Return [x, y] of the center of cell containing provided text 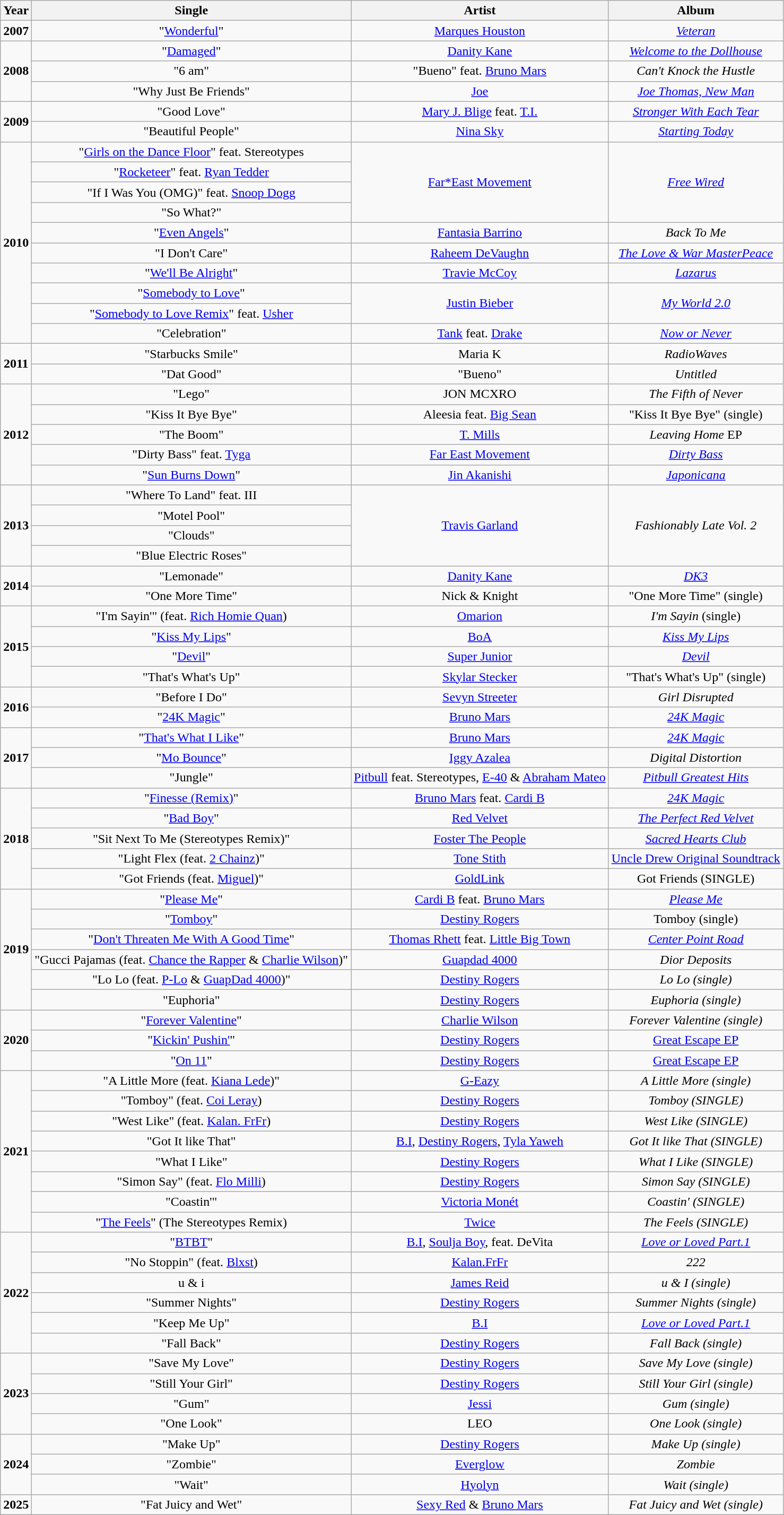
Far East Movement [480, 455]
Save My Love (single) [696, 1363]
"Zombie" [191, 1464]
"Forever Valentine" [191, 1020]
"Somebody to Love" [191, 293]
The Fifth of Never [696, 394]
G-Eazy [480, 1081]
One Look (single) [696, 1424]
Marques Houston [480, 31]
Lazarus [696, 273]
Pitbull feat. Stereotypes, E-40 & Abraham Mateo [480, 778]
2020 [16, 1040]
"Why Just Be Friends" [191, 91]
Devil [696, 657]
Starting Today [696, 132]
Pitbull Greatest Hits [696, 778]
B.I, Destiny Rogers, Tyla Yaweh [480, 1141]
The Perfect Red Velvet [696, 818]
"Light Flex (feat. 2 Chainz)" [191, 858]
Fantasia Barrino [480, 232]
Iggy Azalea [480, 757]
"Mo Bounce" [191, 757]
Far*East Movement [480, 182]
A Little More (single) [696, 1081]
Cardi B feat. Bruno Mars [480, 899]
Girl Disrupted [696, 697]
2019 [16, 950]
"Lemonade" [191, 576]
Red Velvet [480, 818]
"That's What's Up" [191, 677]
"The Boom" [191, 434]
2011 [16, 364]
Thomas Rhett feat. Little Big Town [480, 939]
Now or Never [696, 334]
"Bueno" [480, 374]
Leaving Home EP [696, 434]
"Jungle" [191, 778]
Lo Lo (single) [696, 980]
"One More Time" [191, 596]
"Starbucks Smile" [191, 354]
Joe [480, 91]
Veteran [696, 31]
"Beautiful People" [191, 132]
RadioWaves [696, 354]
Album [696, 11]
222 [696, 1262]
"Gucci Pajamas (feat. Chance the Rapper & Charlie Wilson)" [191, 960]
"On 11" [191, 1060]
"Dat Good" [191, 374]
"Save My Love" [191, 1363]
Travis Garland [480, 525]
2016 [16, 707]
Raheem DeVaughn [480, 253]
"Wonderful" [191, 31]
The Love & War MasterPeace [696, 253]
B.I [480, 1323]
Zombie [696, 1464]
"If I Was You (OMG)" feat. Snoop Dogg [191, 192]
u & i [191, 1283]
Welcome to the Dollhouse [696, 51]
"I'm Sayin'" (feat. Rich Homie Quan) [191, 616]
"Kickin' Pushin'" [191, 1040]
Hyolyn [480, 1484]
"24K Magic" [191, 717]
Stronger With Each Tear [696, 111]
Twice [480, 1222]
"Damaged" [191, 51]
Kiss My Lips [696, 637]
West Like (SINGLE) [696, 1121]
"West Like" (feat. Kalan. FrFr) [191, 1121]
"Still Your Girl" [191, 1383]
Can't Knock the Hustle [696, 71]
"Euphoria" [191, 1000]
T. Mills [480, 434]
"Tomboy" [191, 919]
BoA [480, 637]
Victoria Monét [480, 1201]
Got Friends (SINGLE) [696, 878]
"Fall Back" [191, 1343]
Simon Say (SINGLE) [696, 1181]
Center Point Road [696, 939]
"Girls on the Dance Floor" feat. Stereotypes [191, 152]
Everglow [480, 1464]
Omarion [480, 616]
2012 [16, 434]
"Blue Electric Roses" [191, 555]
DK3 [696, 576]
Joe Thomas, New Man [696, 91]
Year [16, 11]
"Lego" [191, 394]
2013 [16, 525]
"Wait" [191, 1484]
"Sit Next To Me (Stereotypes Remix)" [191, 838]
Please Me [696, 899]
2014 [16, 586]
Still Your Girl (single) [696, 1383]
"6 am" [191, 71]
"Keep Me Up" [191, 1323]
Sevyn Streeter [480, 697]
"Before I Do" [191, 697]
"One More Time" (single) [696, 596]
Coastin' (SINGLE) [696, 1201]
"Devil" [191, 657]
u & I (single) [696, 1283]
"Fat Juicy and Wet" [191, 1504]
Gum (single) [696, 1404]
"Simon Say" (feat. Flo Milli) [191, 1181]
Tomboy (single) [696, 919]
"Sun Burns Down" [191, 475]
Foster The People [480, 838]
"What I Like" [191, 1161]
Bruno Mars feat. Cardi B [480, 798]
2018 [16, 838]
Nick & Knight [480, 596]
2007 [16, 31]
"Motel Pool" [191, 515]
Tomboy (SINGLE) [696, 1101]
"Gum" [191, 1404]
"Kiss It Bye Bye" (single) [696, 414]
"Summer Nights" [191, 1303]
Tank feat. Drake [480, 334]
"Make Up" [191, 1444]
2010 [16, 243]
James Reid [480, 1283]
Uncle Drew Original Soundtrack [696, 858]
"So What?" [191, 212]
Jessi [480, 1404]
Dirty Bass [696, 455]
"The Feels" (The Stereotypes Remix) [191, 1222]
The Feels (SINGLE) [696, 1222]
Sacred Hearts Club [696, 838]
"Lo Lo (feat. P-Lo & GuapDad 4000)" [191, 980]
"One Look" [191, 1424]
Japonicana [696, 475]
Guapdad 4000 [480, 960]
Maria K [480, 354]
What I Like (SINGLE) [696, 1161]
JON MCXRO [480, 394]
"Got Friends (feat. Miguel)" [191, 878]
My World 2.0 [696, 303]
"No Stoppin" (feat. Blxst) [191, 1262]
Charlie Wilson [480, 1020]
Jin Akanishi [480, 475]
Summer Nights (single) [696, 1303]
Fashionably Late Vol. 2 [696, 525]
"Clouds" [191, 535]
Skylar Stecker [480, 677]
I'm Sayin (single) [696, 616]
"Don't Threaten Me With A Good Time" [191, 939]
2023 [16, 1394]
LEO [480, 1424]
2017 [16, 757]
Back To Me [696, 232]
"Tomboy" (feat. Coi Leray) [191, 1101]
"Kiss It Bye Bye" [191, 414]
Mary J. Blige feat. T.I. [480, 111]
"Bad Boy" [191, 818]
Fall Back (single) [696, 1343]
"Rocketeer" feat. Ryan Tedder [191, 172]
Travie McCoy [480, 273]
Untitled [696, 374]
"Where To Land" feat. III [191, 495]
2015 [16, 647]
Forever Valentine (single) [696, 1020]
GoldLink [480, 878]
"We'll Be Alright" [191, 273]
Aleesia feat. Big Sean [480, 414]
2024 [16, 1464]
B.I, Soulja Boy, feat. DeVita [480, 1242]
"Bueno" feat. Bruno Mars [480, 71]
Kalan.FrFr [480, 1262]
"That's What I Like" [191, 737]
2008 [16, 71]
2009 [16, 121]
"Got It like That" [191, 1141]
Super Junior [480, 657]
"Please Me" [191, 899]
"That's What's Up" (single) [696, 677]
2025 [16, 1504]
"Finesse (Remix)" [191, 798]
"BTBT" [191, 1242]
"A Little More (feat. Kiana Lede)" [191, 1081]
Tone Stith [480, 858]
Fat Juicy and Wet (single) [696, 1504]
"I Don't Care" [191, 253]
Justin Bieber [480, 303]
Free Wired [696, 182]
Got It like That (SINGLE) [696, 1141]
"Coastin'" [191, 1201]
Euphoria (single) [696, 1000]
Make Up (single) [696, 1444]
"Kiss My Lips" [191, 637]
"Dirty Bass" feat. Tyga [191, 455]
2022 [16, 1293]
"Good Love" [191, 111]
Single [191, 11]
Artist [480, 11]
"Celebration" [191, 334]
Digital Distortion [696, 757]
Dior Deposits [696, 960]
Sexy Red & Bruno Mars [480, 1504]
Nina Sky [480, 132]
2021 [16, 1151]
"Even Angels" [191, 232]
Wait (single) [696, 1484]
"Somebody to Love Remix" feat. Usher [191, 314]
